Locate the cell with the specified text and output its [x, y] center coordinate. 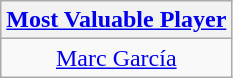
Most Valuable Player [116, 20]
Marc García [116, 58]
